Locate the cell with the specified text and output its (x, y) center coordinate. 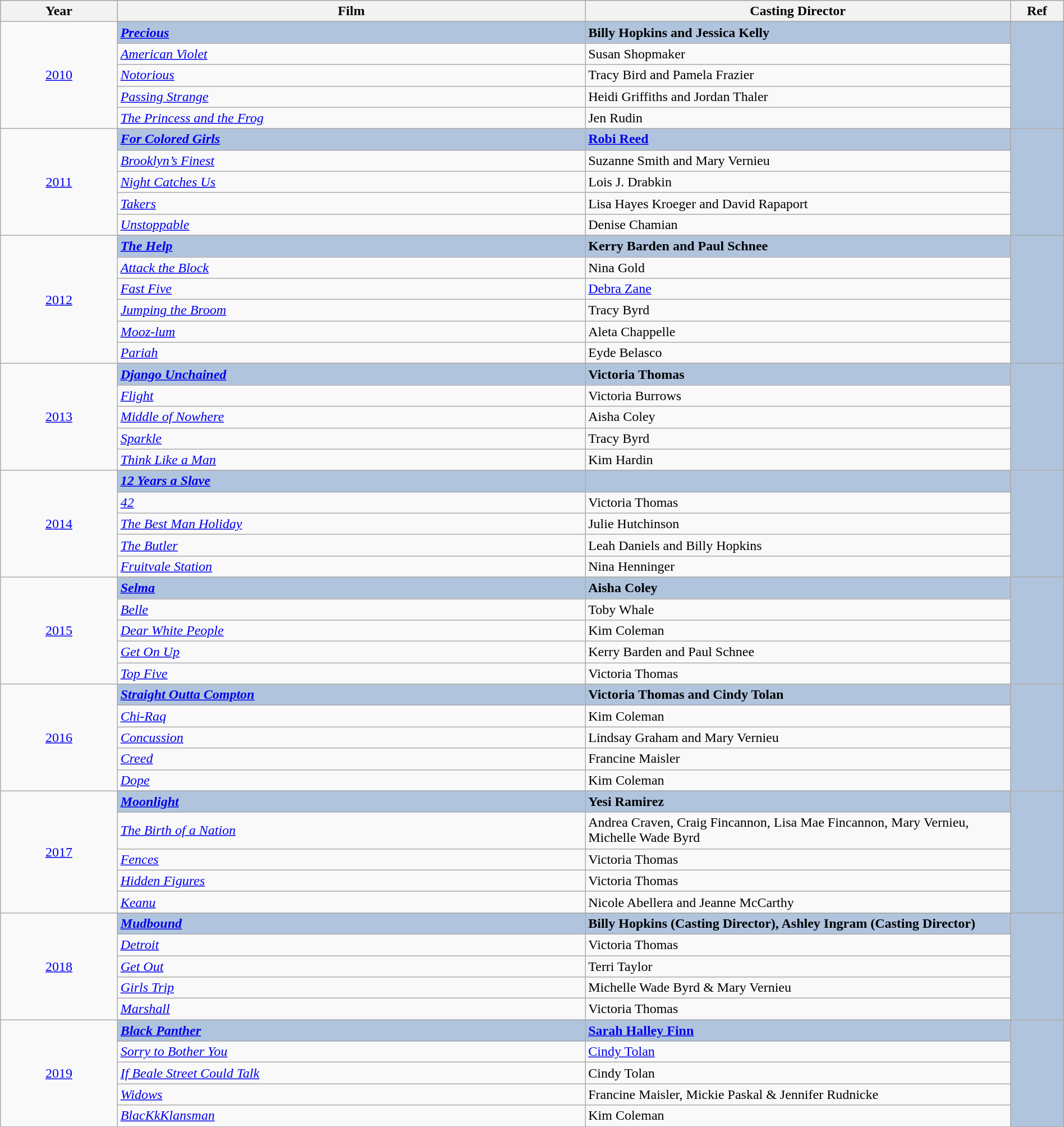
Concussion (351, 737)
Flight (351, 396)
Victoria Thomas and Cindy Tolan (798, 695)
Eyde Belasco (798, 353)
Tracy Bird and Pamela Frazier (798, 75)
2013 (59, 417)
Francine Maisler, Mickie Paskal & Jennifer Rudnicke (798, 1094)
For Colored Girls (351, 139)
Get On Up (351, 652)
Aleta Chappelle (798, 332)
2011 (59, 182)
Toby Whale (798, 609)
Belle (351, 609)
Think Like a Man (351, 460)
Get Out (351, 966)
2012 (59, 299)
Nina Henninger (798, 566)
2017 (59, 852)
Black Panther (351, 1030)
The Best Man Holiday (351, 524)
Casting Director (798, 11)
Kim Hardin (798, 460)
Widows (351, 1094)
Precious (351, 33)
Dope (351, 780)
BlacKkKlansman (351, 1116)
Passing Strange (351, 97)
Francine Maisler (798, 759)
American Violet (351, 54)
Andrea Craven, Craig Fincannon, Lisa Mae Fincannon, Mary Vernieu, Michelle Wade Byrd (798, 831)
Jen Rudin (798, 118)
Yesi Ramirez (798, 801)
Brooklyn’s Finest (351, 161)
Film (351, 11)
The Princess and the Frog (351, 118)
Fences (351, 859)
The Butler (351, 545)
Takers (351, 203)
Nina Gold (798, 268)
Creed (351, 759)
Nicole Abellera and Jeanne McCarthy (798, 902)
Notorious (351, 75)
Year (59, 11)
If Beale Street Could Talk (351, 1073)
Terri Taylor (798, 966)
Sparkle (351, 438)
Attack the Block (351, 268)
Lois J. Drabkin (798, 182)
Lindsay Graham and Mary Vernieu (798, 737)
2014 (59, 524)
Victoria Burrows (798, 396)
Ref (1037, 11)
2016 (59, 737)
Keanu (351, 902)
Mudbound (351, 923)
Heidi Griffiths and Jordan Thaler (798, 97)
2019 (59, 1073)
Marshall (351, 1009)
Hidden Figures (351, 881)
Suzanne Smith and Mary Vernieu (798, 161)
Billy Hopkins (Casting Director), Ashley Ingram (Casting Director) (798, 923)
Django Unchained (351, 374)
Billy Hopkins and Jessica Kelly (798, 33)
Top Five (351, 674)
Dear White People (351, 631)
Night Catches Us (351, 182)
Straight Outta Compton (351, 695)
Girls Trip (351, 988)
Pariah (351, 353)
Selma (351, 588)
Julie Hutchinson (798, 524)
Mooz-lum (351, 332)
Middle of Nowhere (351, 417)
Moonlight (351, 801)
12 Years a Slave (351, 481)
Michelle Wade Byrd & Mary Vernieu (798, 988)
Detroit (351, 945)
42 (351, 502)
Robi Reed (798, 139)
Chi-Raq (351, 716)
Sarah Halley Finn (798, 1030)
2010 (59, 75)
Debra Zane (798, 289)
Susan Shopmaker (798, 54)
2015 (59, 630)
Fruitvale Station (351, 566)
Leah Daniels and Billy Hopkins (798, 545)
2018 (59, 966)
Lisa Hayes Kroeger and David Rapaport (798, 203)
The Help (351, 246)
Unstoppable (351, 225)
Denise Chamian (798, 225)
The Birth of a Nation (351, 831)
Fast Five (351, 289)
Jumping the Broom (351, 310)
Sorry to Bother You (351, 1052)
